Find where the given text appears and provide that cell's center as (x, y) coordinate. 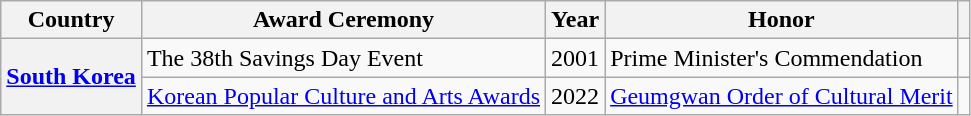
Country (72, 20)
South Korea (72, 77)
The 38th Savings Day Event (343, 58)
2001 (576, 58)
Award Ceremony (343, 20)
Honor (782, 20)
Korean Popular Culture and Arts Awards (343, 96)
Prime Minister's Commendation (782, 58)
2022 (576, 96)
Year (576, 20)
Geumgwan Order of Cultural Merit (782, 96)
